Return (x, y) of the center of cell containing provided text 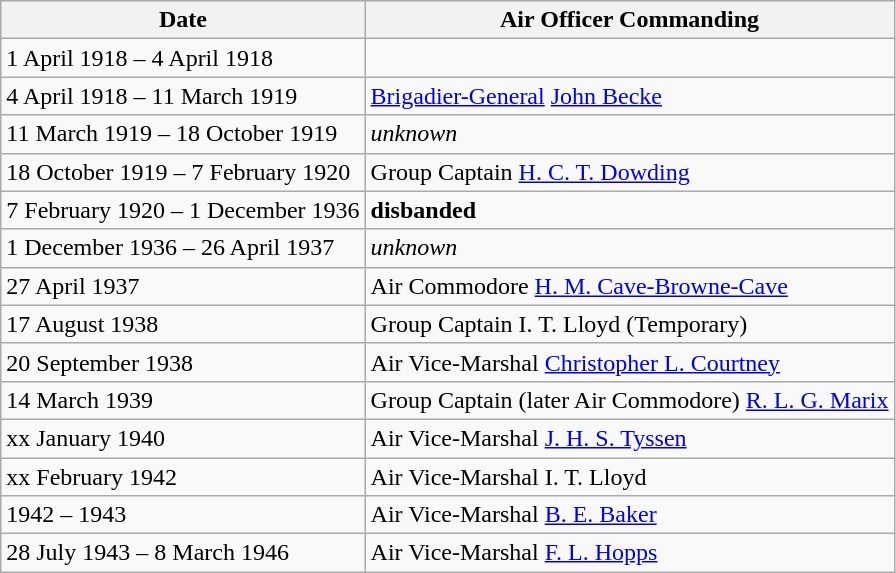
Air Vice-Marshal Christopher L. Courtney (630, 362)
1942 – 1943 (183, 515)
Group Captain H. C. T. Dowding (630, 172)
28 July 1943 – 8 March 1946 (183, 553)
1 April 1918 – 4 April 1918 (183, 58)
Group Captain (later Air Commodore) R. L. G. Marix (630, 400)
Air Officer Commanding (630, 20)
17 August 1938 (183, 324)
27 April 1937 (183, 286)
11 March 1919 – 18 October 1919 (183, 134)
Air Vice-Marshal F. L. Hopps (630, 553)
4 April 1918 – 11 March 1919 (183, 96)
Air Vice-Marshal J. H. S. Tyssen (630, 438)
Air Vice-Marshal I. T. Lloyd (630, 477)
xx January 1940 (183, 438)
Group Captain I. T. Lloyd (Temporary) (630, 324)
20 September 1938 (183, 362)
disbanded (630, 210)
Air Vice-Marshal B. E. Baker (630, 515)
xx February 1942 (183, 477)
18 October 1919 – 7 February 1920 (183, 172)
Air Commodore H. M. Cave-Browne-Cave (630, 286)
Brigadier-General John Becke (630, 96)
Date (183, 20)
14 March 1939 (183, 400)
1 December 1936 – 26 April 1937 (183, 248)
7 February 1920 – 1 December 1936 (183, 210)
